From the cell containing the given text, extract its center point as [x, y] coordinate. 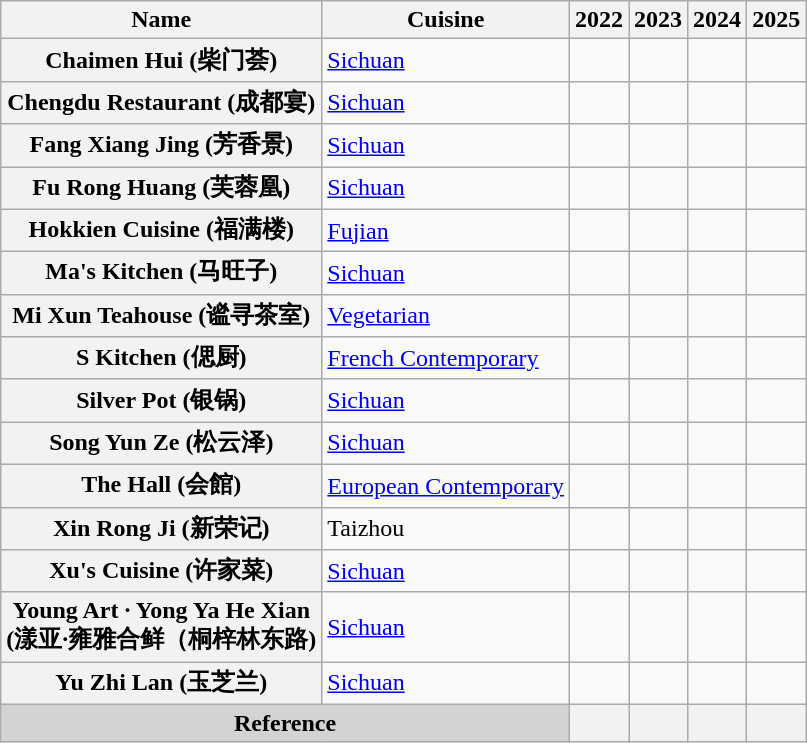
Song Yun Ze (松云泽) [162, 444]
Fujian [446, 230]
2022 [598, 20]
2025 [776, 20]
Yu Zhi Lan (玉芝兰) [162, 684]
Xu's Cuisine (许家菜) [162, 572]
Hokkien Cuisine (福满楼) [162, 230]
Ma's Kitchen (马旺子) [162, 274]
Reference [286, 723]
French Contemporary [446, 358]
Silver Pot (银锅) [162, 400]
Fu Rong Huang (芙蓉凰) [162, 188]
S Kitchen (偲厨) [162, 358]
Name [162, 20]
Xin Rong Ji (新荣记) [162, 528]
The Hall (会館) [162, 486]
Mi Xun Teahouse (谧寻茶室) [162, 316]
2024 [718, 20]
2023 [658, 20]
Vegetarian [446, 316]
Chengdu Restaurant (成都宴) [162, 102]
Chaimen Hui (柴门荟) [162, 60]
Fang Xiang Jing (芳香景) [162, 146]
European Contemporary [446, 486]
Young Art · Yong Ya He Xian (漾亚·雍雅合鲜（桐梓林东路) [162, 627]
Taizhou [446, 528]
Cuisine [446, 20]
